Find where the given text appears and provide that cell's center as [x, y] coordinate. 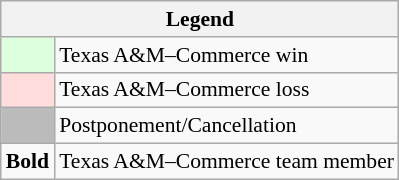
Bold [28, 162]
Texas A&M–Commerce team member [226, 162]
Legend [200, 19]
Postponement/Cancellation [226, 126]
Texas A&M–Commerce loss [226, 90]
Texas A&M–Commerce win [226, 55]
